Locate the cell with the specified text and output its [X, Y] center coordinate. 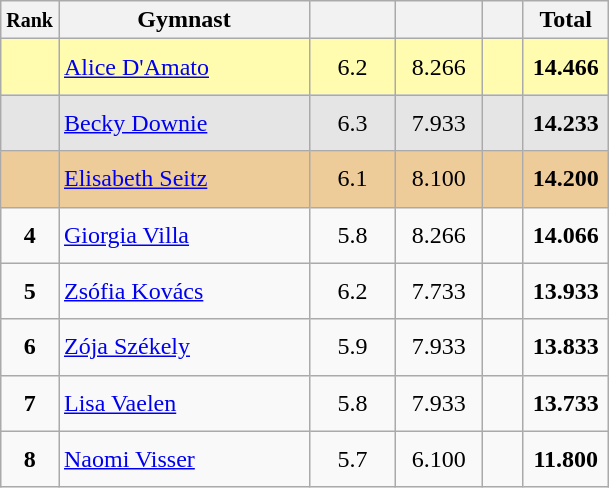
14.200 [566, 179]
Gymnast [184, 20]
13.733 [566, 403]
Alice D'Amato [184, 67]
7 [30, 403]
Giorgia Villa [184, 235]
6 [30, 347]
14.233 [566, 123]
14.066 [566, 235]
13.833 [566, 347]
4 [30, 235]
Rank [30, 20]
8 [30, 459]
6.3 [353, 123]
13.933 [566, 291]
Elisabeth Seitz [184, 179]
6.100 [439, 459]
Zója Székely [184, 347]
5 [30, 291]
Total [566, 20]
11.800 [566, 459]
Naomi Visser [184, 459]
Zsófia Kovács [184, 291]
7.733 [439, 291]
14.466 [566, 67]
8.100 [439, 179]
5.7 [353, 459]
6.1 [353, 179]
Becky Downie [184, 123]
5.9 [353, 347]
Lisa Vaelen [184, 403]
